Locate the cell with the specified text and output its (X, Y) center coordinate. 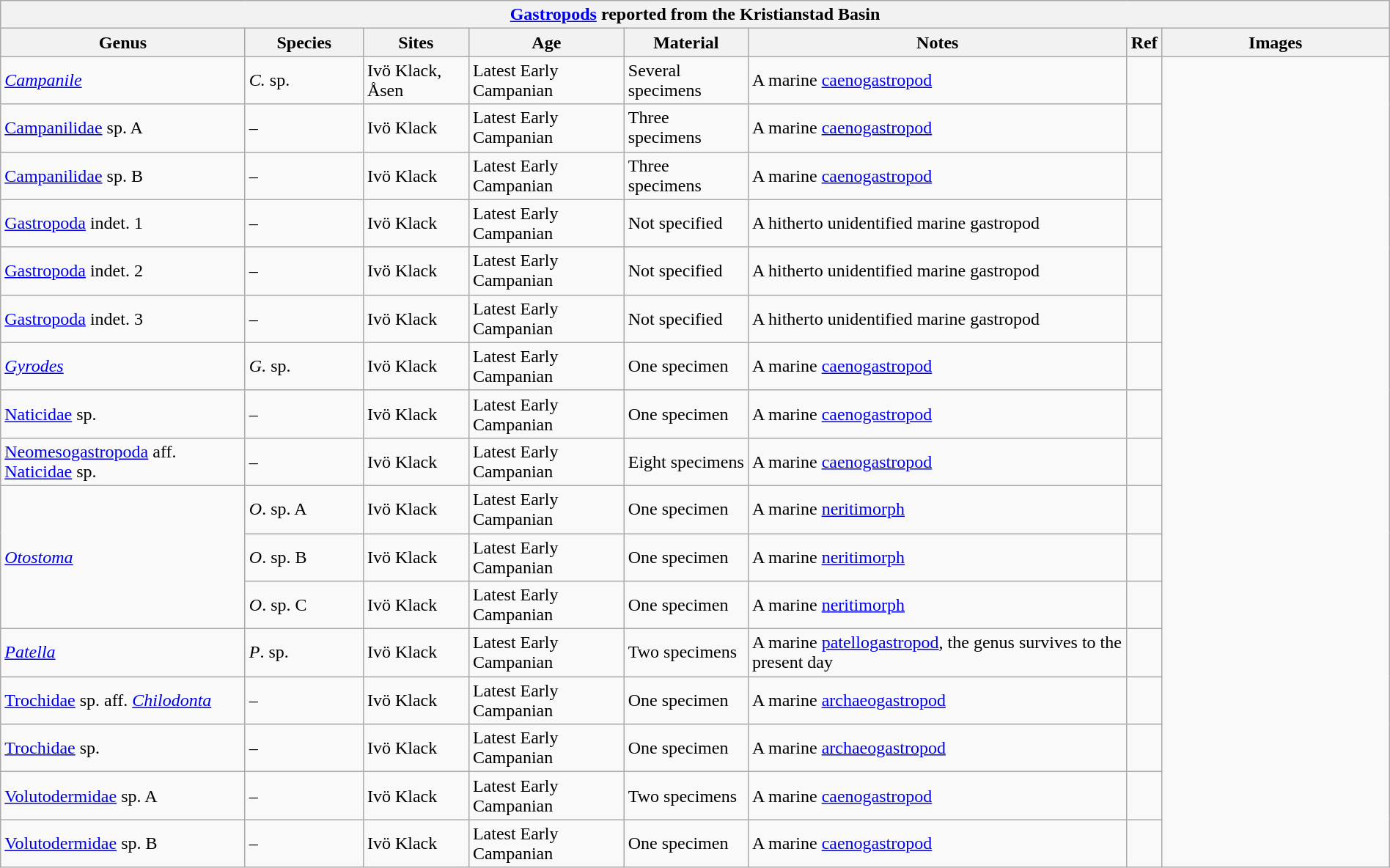
Ivö Klack, Åsen (416, 81)
Genus (123, 43)
Images (1276, 43)
Volutodermidae sp. A (123, 796)
C. sp. (304, 81)
Gastropoda indet. 1 (123, 223)
O. sp. A (304, 509)
Neomesogastropoda aff. Naticidae sp. (123, 462)
A marine patellogastropod, the genus survives to the present day (937, 652)
Campanilidae sp. A (123, 128)
Otostoma (123, 557)
Age (546, 43)
Ref (1144, 43)
Gastropoda indet. 3 (123, 318)
Several specimens (686, 81)
Gastropods reported from the Kristianstad Basin (695, 15)
Sites (416, 43)
Volutodermidae sp. B (123, 843)
Gastropoda indet. 2 (123, 271)
Gyrodes (123, 367)
G. sp. (304, 367)
Trochidae sp. aff. Chilodonta (123, 701)
P. sp. (304, 652)
Notes (937, 43)
Campanile (123, 81)
Naticidae sp. (123, 413)
Patella (123, 652)
O. sp. B (304, 557)
O. sp. C (304, 606)
Eight specimens (686, 462)
Campanilidae sp. B (123, 176)
Trochidae sp. (123, 748)
Species (304, 43)
Material (686, 43)
